Search for the cell housing the specified text and yield its (X, Y) center coordinate. 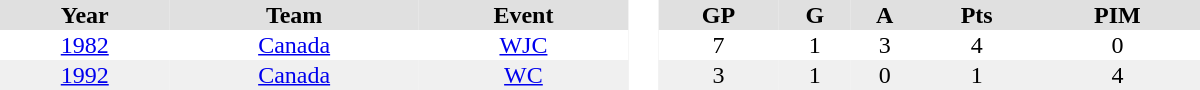
A (885, 15)
Pts (976, 15)
Team (294, 15)
Year (85, 15)
PIM (1118, 15)
WC (524, 75)
GP (718, 15)
WJC (524, 45)
1982 (85, 45)
1992 (85, 75)
7 (718, 45)
G (815, 15)
Event (524, 15)
